Output the [x, y] coordinate of the center of the cell containing the given text.  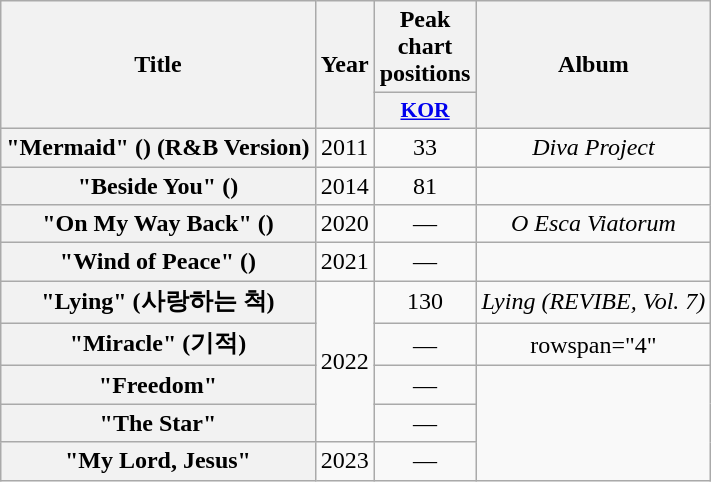
"Beside You" () [158, 185]
"Wind of Peace" () [158, 262]
rowspan="4" [594, 344]
"Lying" (사랑하는 척) [158, 302]
Peak chart positions [425, 47]
2020 [344, 224]
2011 [344, 147]
Year [344, 65]
2014 [344, 185]
130 [425, 302]
O Esca Viatorum [594, 224]
"Mermaid" () (R&B Version) [158, 147]
"On My Way Back" () [158, 224]
33 [425, 147]
KOR [425, 111]
81 [425, 185]
"The Star" [158, 423]
Lying (REVIBE, Vol. 7) [594, 302]
Title [158, 65]
2021 [344, 262]
"Freedom" [158, 385]
Album [594, 65]
2022 [344, 362]
2023 [344, 461]
"Miracle" (기적) [158, 344]
"My Lord, Jesus" [158, 461]
Diva Project [594, 147]
